Determine the [X, Y] coordinate at the center of the cell enclosing the given text.  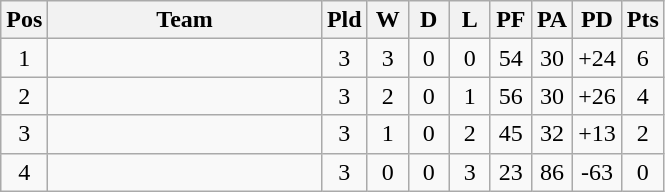
6 [642, 58]
L [470, 20]
+24 [598, 58]
Pld [344, 20]
Pts [642, 20]
Team [185, 20]
-63 [598, 172]
D [428, 20]
23 [510, 172]
W [388, 20]
PD [598, 20]
54 [510, 58]
+26 [598, 96]
56 [510, 96]
PF [510, 20]
45 [510, 134]
+13 [598, 134]
PA [552, 20]
Pos [24, 20]
86 [552, 172]
32 [552, 134]
